Scan for the cell matching the given text and deliver its (X, Y) coordinate at center. 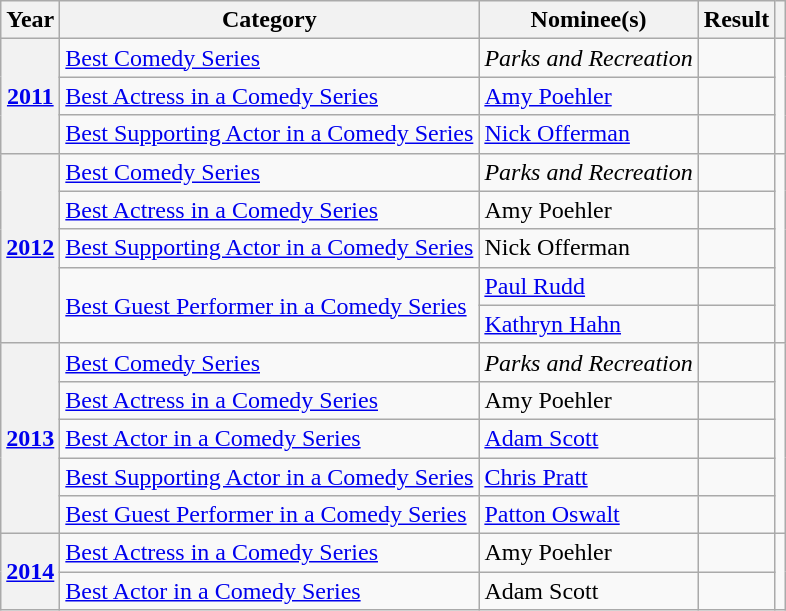
Nominee(s) (588, 20)
Result (736, 20)
2011 (30, 96)
Kathryn Hahn (588, 324)
Chris Pratt (588, 477)
2013 (30, 438)
2012 (30, 248)
Year (30, 20)
Patton Oswalt (588, 515)
Paul Rudd (588, 286)
2014 (30, 572)
Category (270, 20)
